Detect which cell encompasses the target text, then output its [x, y] center coordinate. 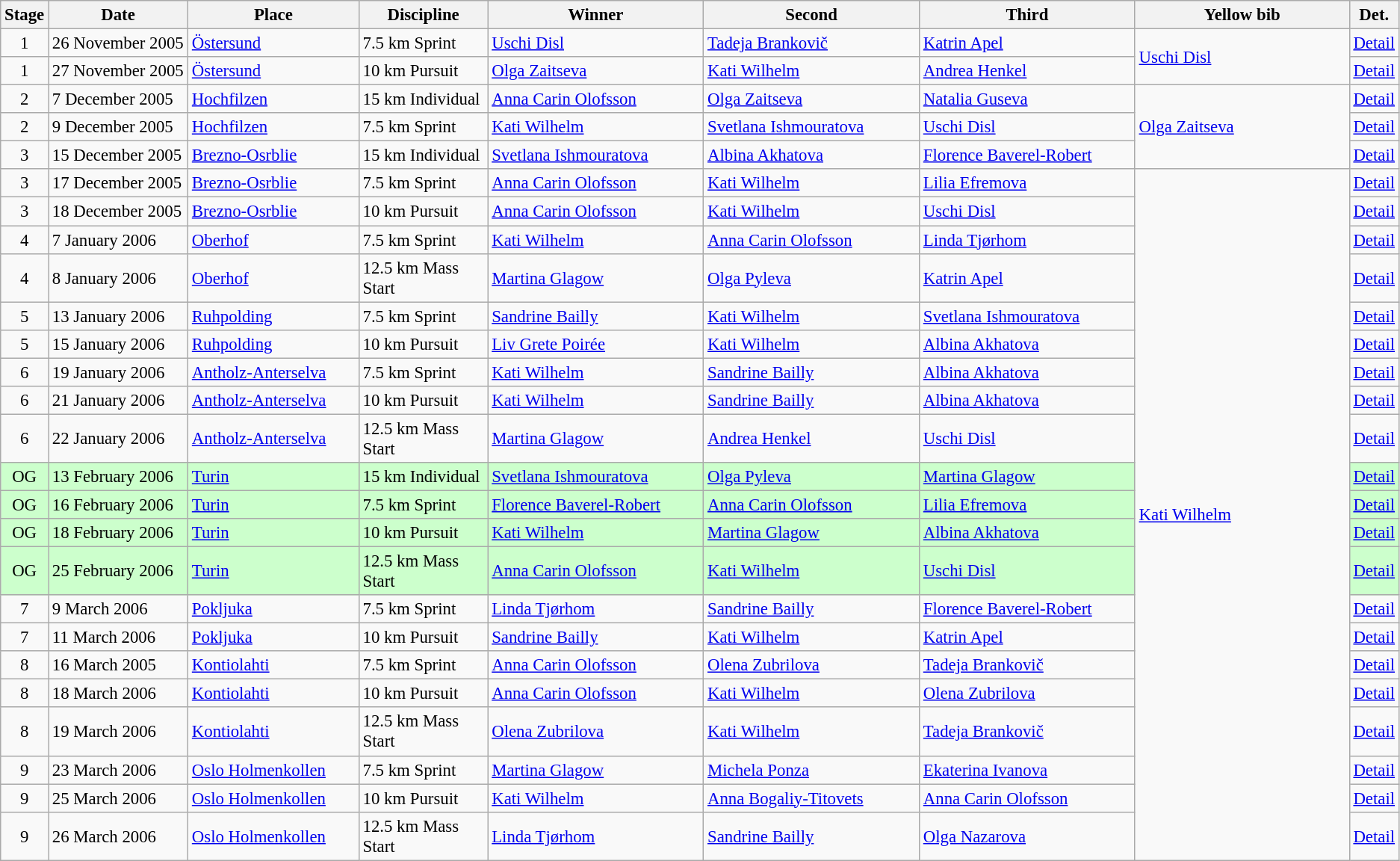
16 March 2005 [118, 665]
17 December 2005 [118, 183]
7 December 2005 [118, 99]
Third [1026, 15]
7 January 2006 [118, 240]
19 January 2006 [118, 372]
Anna Bogaliy-Titovets [811, 798]
21 January 2006 [118, 401]
18 March 2006 [118, 694]
Second [811, 15]
Place [273, 15]
Ekaterina Ivanova [1026, 770]
Natalia Guseva [1026, 99]
25 March 2006 [118, 798]
8 January 2006 [118, 278]
Olga Nazarova [1026, 836]
22 January 2006 [118, 438]
9 March 2006 [118, 609]
Liv Grete Poirée [596, 344]
Michela Ponza [811, 770]
Winner [596, 15]
Yellow bib [1242, 15]
26 November 2005 [118, 43]
25 February 2006 [118, 571]
18 December 2005 [118, 212]
19 March 2006 [118, 732]
Det. [1374, 15]
13 February 2006 [118, 477]
13 January 2006 [118, 316]
9 December 2005 [118, 127]
15 December 2005 [118, 155]
Date [118, 15]
11 March 2006 [118, 638]
23 March 2006 [118, 770]
Discipline [423, 15]
16 February 2006 [118, 504]
Stage [25, 15]
27 November 2005 [118, 71]
26 March 2006 [118, 836]
18 February 2006 [118, 533]
15 January 2006 [118, 344]
